Capture the cell that displays the provided text and extract its (X, Y) central coordinate. 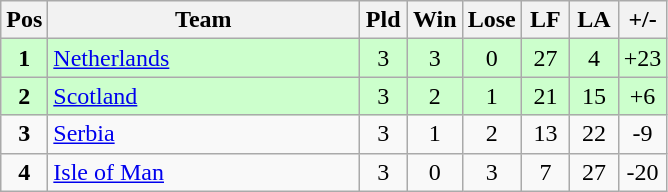
Team (204, 20)
Serbia (204, 134)
Lose (492, 20)
LF (546, 20)
Scotland (204, 96)
Netherlands (204, 58)
21 (546, 96)
+23 (642, 58)
LA (594, 20)
13 (546, 134)
Pos (24, 20)
7 (546, 172)
Win (434, 20)
Isle of Man (204, 172)
-20 (642, 172)
22 (594, 134)
+/- (642, 20)
15 (594, 96)
-9 (642, 134)
Pld (384, 20)
+6 (642, 96)
